For the text-containing cell, return its midpoint in [X, Y] coordinate format. 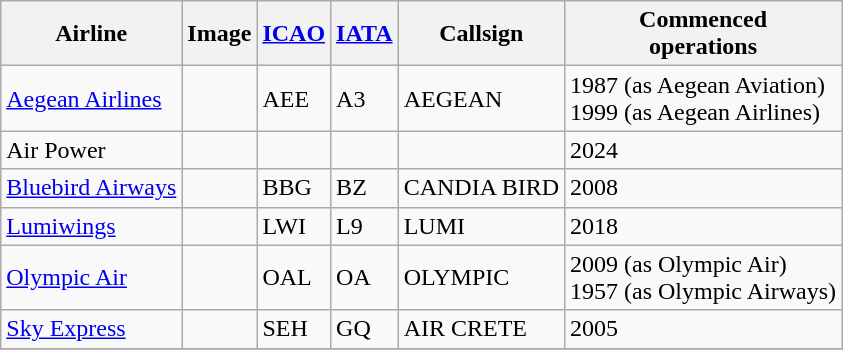
Aegean Airlines [92, 98]
GQ [365, 329]
Commencedoperations [704, 34]
AEGEAN [481, 98]
2008 [704, 188]
2024 [704, 150]
2005 [704, 329]
LUMI [481, 226]
BZ [365, 188]
2009 (as Olympic Air)1957 (as Olympic Airways) [704, 278]
Callsign [481, 34]
AEE [294, 98]
A3 [365, 98]
IATA [365, 34]
L9 [365, 226]
LWI [294, 226]
OAL [294, 278]
Airline [92, 34]
OA [365, 278]
AIR CRETE [481, 329]
Olympic Air [92, 278]
2018 [704, 226]
1987 (as Aegean Aviation) 1999 (as Aegean Airlines) [704, 98]
OLYMPIC [481, 278]
Air Power [92, 150]
BBG [294, 188]
Lumiwings [92, 226]
ICAO [294, 34]
Image [220, 34]
Bluebird Airways [92, 188]
Sky Express [92, 329]
CANDIA BIRD [481, 188]
SEH [294, 329]
